Determine the (x, y) coordinate at the center of the cell enclosing the given text.  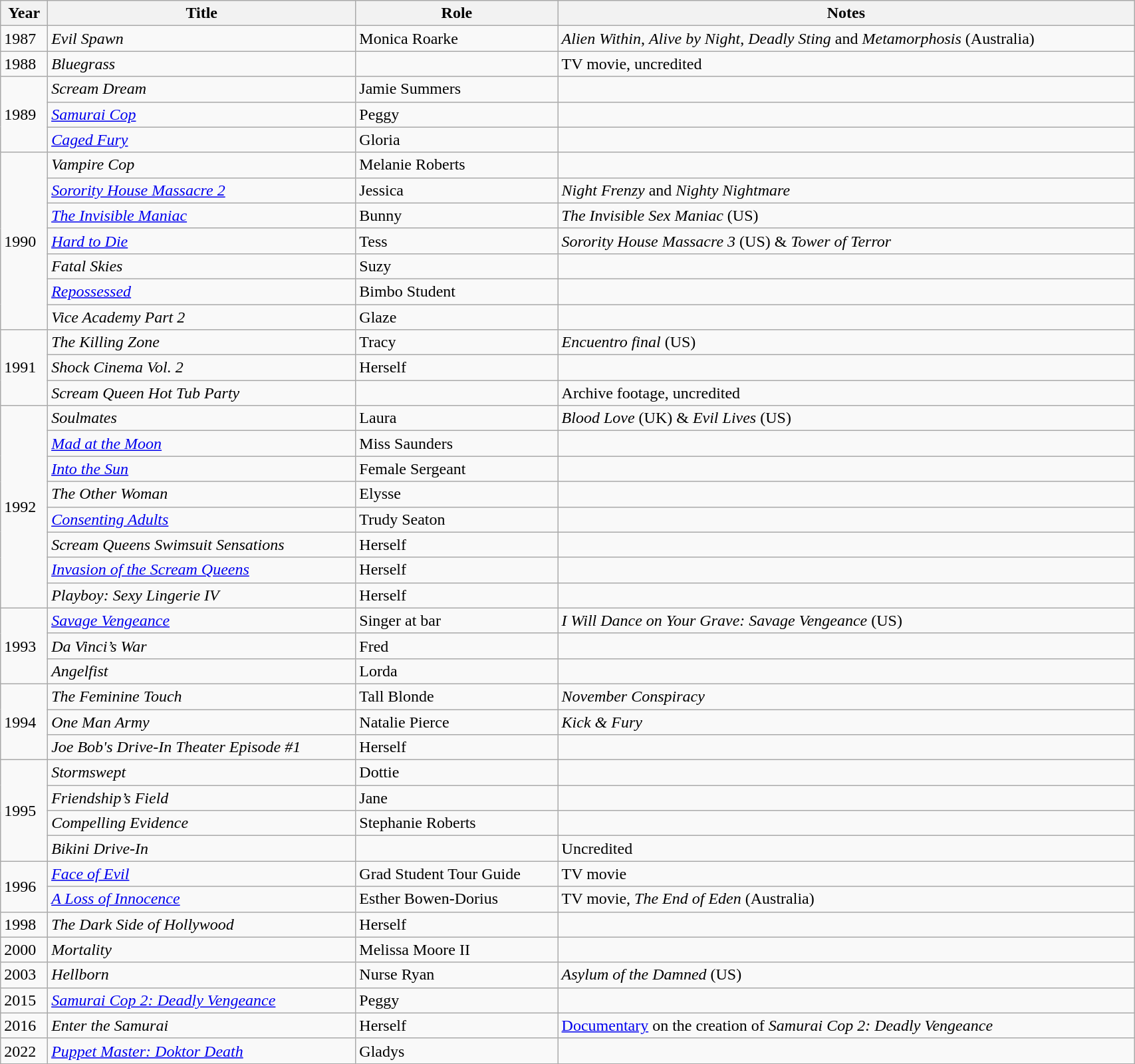
Evil Spawn (202, 39)
Monica Roarke (457, 39)
The Feminine Touch (202, 696)
Sorority House Massacre 3 (US) & Tower of Terror (846, 241)
Asylum of the Damned (US) (846, 975)
Role (457, 13)
1988 (24, 64)
Mortality (202, 950)
2016 (24, 1025)
Natalie Pierce (457, 722)
November Conspiracy (846, 696)
Nurse Ryan (457, 975)
Jane (457, 798)
Scream Dream (202, 89)
2003 (24, 975)
1998 (24, 924)
Shock Cinema Vol. 2 (202, 368)
The Other Woman (202, 494)
Bikini Drive-In (202, 849)
Bimbo Student (457, 291)
Laura (457, 418)
Melissa Moore II (457, 950)
Kick & Fury (846, 722)
Dottie (457, 773)
Playboy: Sexy Lingerie IV (202, 595)
1993 (24, 646)
Singer at bar (457, 620)
Blood Love (UK) & Evil Lives (US) (846, 418)
Invasion of the Scream Queens (202, 570)
Hellborn (202, 975)
The Invisible Maniac (202, 215)
Angelfist (202, 671)
Friendship’s Field (202, 798)
Encuentro final (US) (846, 342)
Gloria (457, 140)
Face of Evil (202, 874)
A Loss of Innocence (202, 899)
2015 (24, 1000)
Notes (846, 13)
2000 (24, 950)
Joe Bob's Drive-In Theater Episode #1 (202, 747)
TV movie (846, 874)
Esther Bowen-Dorius (457, 899)
Savage Vengeance (202, 620)
Alien Within, Alive by Night, Deadly Sting and Metamorphosis (Australia) (846, 39)
Documentary on the creation of Samurai Cop 2: Deadly Vengeance (846, 1025)
Year (24, 13)
The Killing Zone (202, 342)
Compelling Evidence (202, 823)
1987 (24, 39)
1990 (24, 241)
Melanie Roberts (457, 165)
Grad Student Tour Guide (457, 874)
Scream Queens Swimsuit Sensations (202, 545)
Elysse (457, 494)
Consenting Adults (202, 519)
Miss Saunders (457, 444)
Stephanie Roberts (457, 823)
1989 (24, 114)
1995 (24, 811)
The Dark Side of Hollywood (202, 924)
Glaze (457, 317)
1996 (24, 886)
1994 (24, 722)
Female Sergeant (457, 469)
The Invisible Sex Maniac (US) (846, 215)
Archive footage, uncredited (846, 393)
Gladys (457, 1051)
Mad at the Moon (202, 444)
Puppet Master: Doktor Death (202, 1051)
TV movie, The End of Eden (Australia) (846, 899)
1992 (24, 507)
Uncredited (846, 849)
2022 (24, 1051)
Fred (457, 646)
Tracy (457, 342)
Fatal Skies (202, 266)
Soulmates (202, 418)
Trudy Seaton (457, 519)
Caged Fury (202, 140)
Samurai Cop 2: Deadly Vengeance (202, 1000)
Lorda (457, 671)
Samurai Cop (202, 114)
TV movie, uncredited (846, 64)
Vampire Cop (202, 165)
Vice Academy Part 2 (202, 317)
1991 (24, 368)
Repossessed (202, 291)
Night Frenzy and Nighty Nightmare (846, 190)
Into the Sun (202, 469)
Enter the Samurai (202, 1025)
Bluegrass (202, 64)
Tall Blonde (457, 696)
Title (202, 13)
One Man Army (202, 722)
Jamie Summers (457, 89)
Jessica (457, 190)
Hard to Die (202, 241)
Sorority House Massacre 2 (202, 190)
Stormswept (202, 773)
Tess (457, 241)
Suzy (457, 266)
Bunny (457, 215)
Scream Queen Hot Tub Party (202, 393)
I Will Dance on Your Grave: Savage Vengeance (US) (846, 620)
Da Vinci’s War (202, 646)
